Detect which cell encompasses the target text, then output its (x, y) center coordinate. 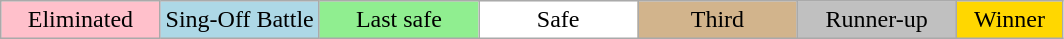
Third (718, 20)
Safe (558, 20)
Runner-up (876, 20)
Eliminated (80, 20)
Sing-Off Battle (240, 20)
Winner (1009, 20)
Last safe (398, 20)
